Return (x, y) of the center of cell containing provided text 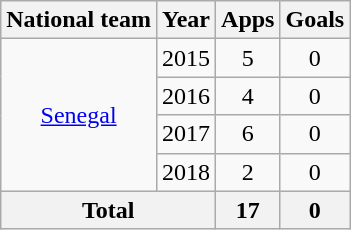
Senegal (79, 115)
National team (79, 20)
6 (248, 134)
2016 (186, 96)
5 (248, 58)
2015 (186, 58)
Apps (248, 20)
Total (108, 210)
Year (186, 20)
4 (248, 96)
2017 (186, 134)
2 (248, 172)
2018 (186, 172)
17 (248, 210)
Goals (315, 20)
